Find where the given text appears and provide that cell's center as [X, Y] coordinate. 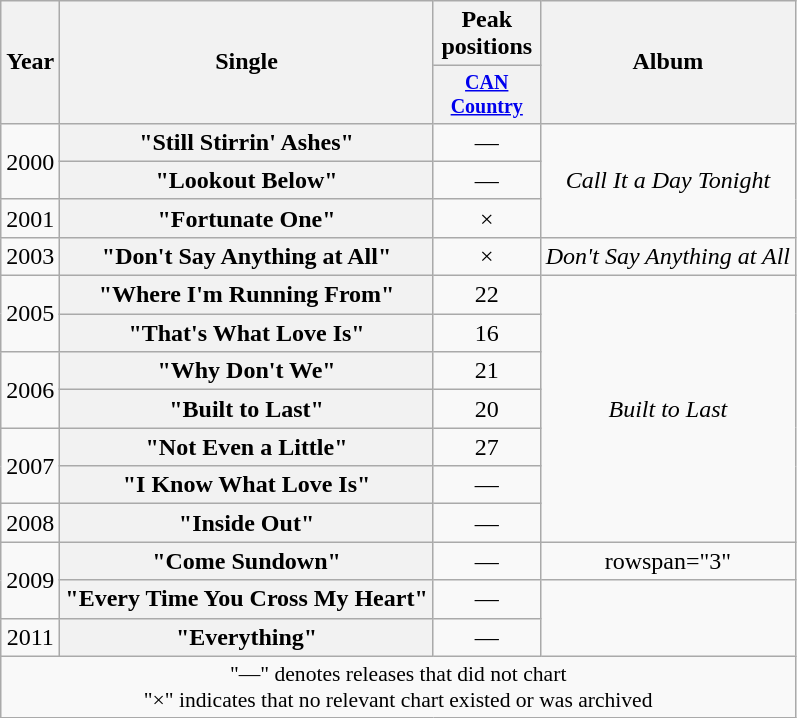
2000 [30, 161]
2001 [30, 218]
"Inside Out" [246, 523]
"Why Don't We" [246, 371]
"I Know What Love Is" [246, 485]
Peak positions [486, 34]
"Every Time You Cross My Heart" [246, 599]
Call It a Day Tonight [668, 180]
2007 [30, 466]
CAN Country [486, 94]
"Still Stirrin' Ashes" [246, 142]
2011 [30, 637]
"—" denotes releases that did not chart"×" indicates that no relevant chart existed or was archived [398, 686]
Built to Last [668, 409]
27 [486, 447]
2003 [30, 256]
"Don't Say Anything at All" [246, 256]
Album [668, 62]
2005 [30, 314]
2008 [30, 523]
Single [246, 62]
21 [486, 371]
16 [486, 333]
2006 [30, 390]
22 [486, 295]
2009 [30, 580]
"Where I'm Running From" [246, 295]
"Built to Last" [246, 409]
Don't Say Anything at All [668, 256]
"That's What Love Is" [246, 333]
"Come Sundown" [246, 561]
Year [30, 62]
rowspan="3" [668, 561]
"Lookout Below" [246, 180]
20 [486, 409]
"Everything" [246, 637]
"Not Even a Little" [246, 447]
"Fortunate One" [246, 218]
